For the text-containing cell, return its midpoint in (X, Y) coordinate format. 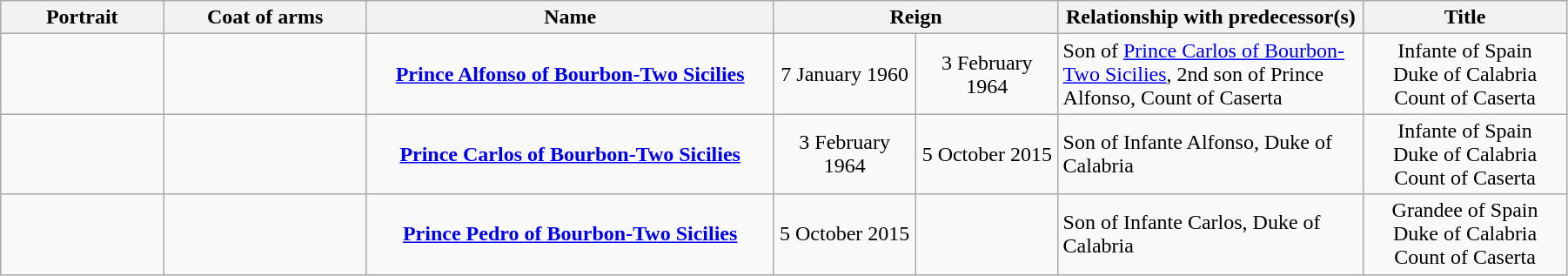
Prince Pedro of Bourbon-Two Sicilies (569, 234)
Name (569, 17)
Son of Infante Carlos, Duke of Calabria (1211, 234)
Relationship with predecessor(s) (1211, 17)
7 January 1960 (845, 74)
Son of Prince Carlos of Bourbon-Two Sicilies, 2nd son of Prince Alfonso, Count of Caserta (1211, 74)
Prince Alfonso of Bourbon-Two Sicilies (569, 74)
Coat of arms (265, 17)
Prince Carlos of Bourbon-Two Sicilies (569, 154)
Portrait (82, 17)
Reign (915, 17)
Title (1465, 17)
Grandee of SpainDuke of CalabriaCount of Caserta (1465, 234)
Son of Infante Alfonso, Duke of Calabria (1211, 154)
